Find where the given text appears and provide that cell's center as (X, Y) coordinate. 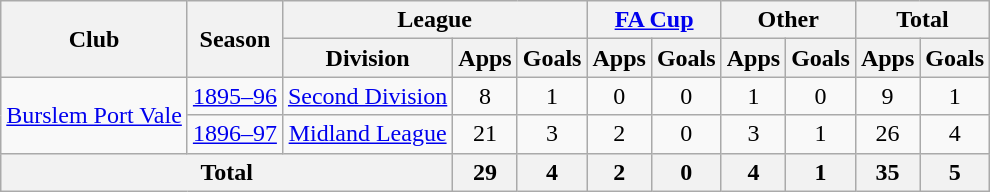
FA Cup (654, 20)
Other (788, 20)
Second Division (367, 96)
26 (887, 134)
9 (887, 96)
Club (94, 39)
8 (485, 96)
League (434, 20)
1896–97 (234, 134)
21 (485, 134)
Division (367, 58)
1895–96 (234, 96)
Burslem Port Vale (94, 115)
35 (887, 172)
Season (234, 39)
Midland League (367, 134)
29 (485, 172)
5 (955, 172)
